Determine the [x, y] coordinate at the center of the cell enclosing the given text.  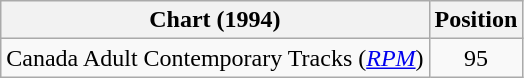
Canada Adult Contemporary Tracks (RPM) [215, 58]
Chart (1994) [215, 20]
Position [476, 20]
95 [476, 58]
